Capture the cell that displays the provided text and extract its [X, Y] central coordinate. 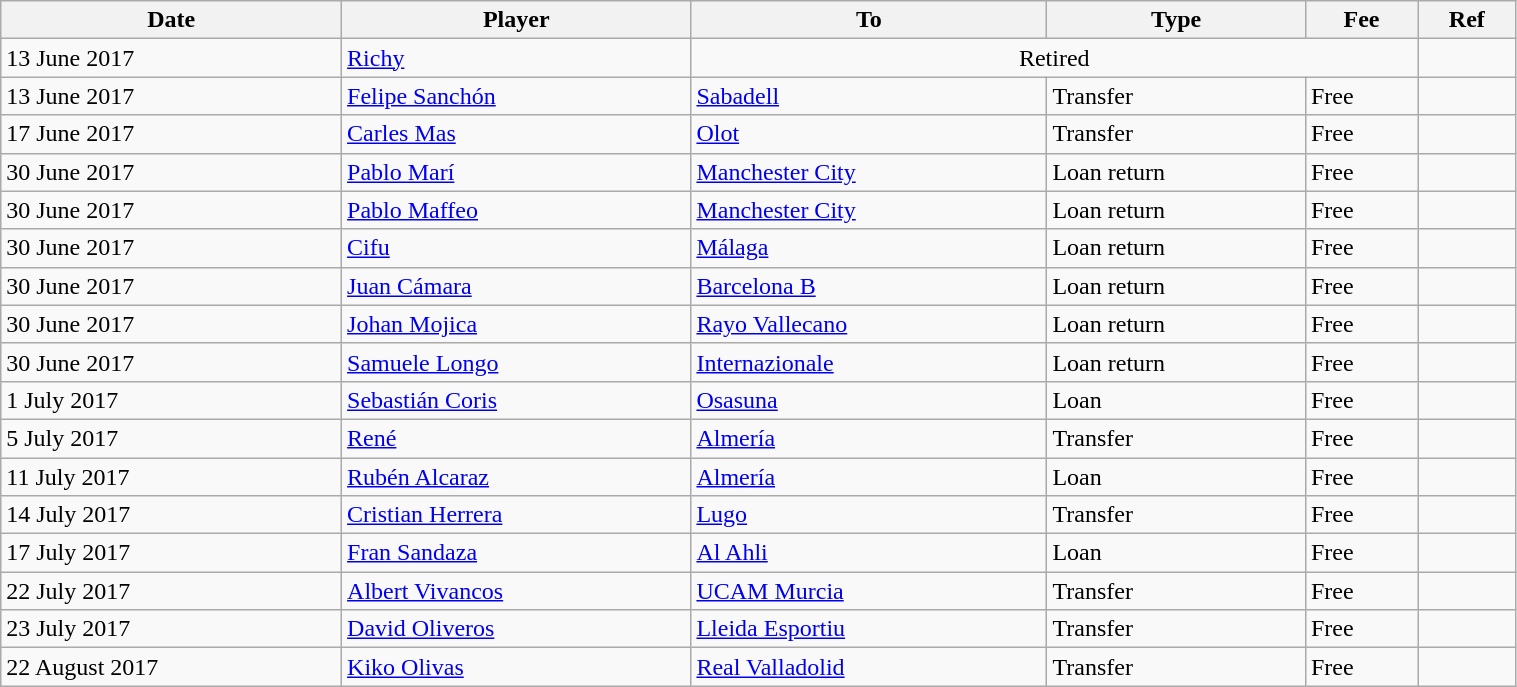
Type [1176, 20]
Felipe Sanchón [516, 96]
22 July 2017 [172, 591]
Retired [1054, 58]
Osasuna [869, 400]
UCAM Murcia [869, 591]
Date [172, 20]
Fran Sandaza [516, 553]
Lleida Esportiu [869, 629]
Cifu [516, 248]
Fee [1361, 20]
René [516, 438]
1 July 2017 [172, 400]
Pablo Maffeo [516, 210]
22 August 2017 [172, 667]
Sabadell [869, 96]
Pablo Marí [516, 172]
17 July 2017 [172, 553]
Barcelona B [869, 286]
Carles Mas [516, 134]
Juan Cámara [516, 286]
Johan Mojica [516, 324]
David Oliveros [516, 629]
23 July 2017 [172, 629]
Richy [516, 58]
Albert Vivancos [516, 591]
5 July 2017 [172, 438]
Rayo Vallecano [869, 324]
To [869, 20]
11 July 2017 [172, 477]
Kiko Olivas [516, 667]
Lugo [869, 515]
Player [516, 20]
Olot [869, 134]
17 June 2017 [172, 134]
Sebastián Coris [516, 400]
Al Ahli [869, 553]
Internazionale [869, 362]
Real Valladolid [869, 667]
Ref [1467, 20]
Málaga [869, 248]
Cristian Herrera [516, 515]
14 July 2017 [172, 515]
Samuele Longo [516, 362]
Rubén Alcaraz [516, 477]
